Capture the cell that displays the provided text and extract its [x, y] central coordinate. 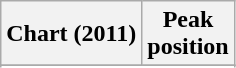
Chart (2011) [72, 34]
Peakposition [188, 34]
